Return [x, y] of the center of cell containing provided text 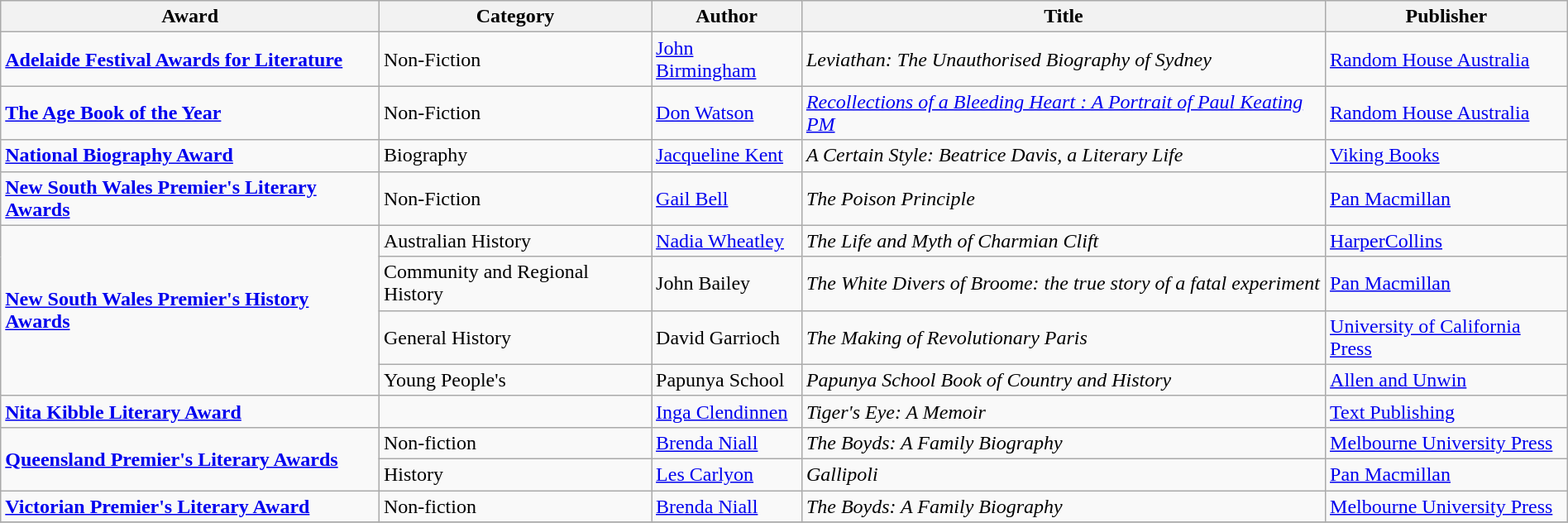
History [514, 474]
Text Publishing [1447, 411]
Community and Regional History [514, 283]
Les Carlyon [727, 474]
Nadia Wheatley [727, 241]
The White Divers of Broome: the true story of a fatal experiment [1064, 283]
The Making of Revolutionary Paris [1064, 338]
The Life and Myth of Charmian Clift [1064, 241]
University of California Press [1447, 338]
Jacqueline Kent [727, 156]
Tiger's Eye: A Memoir [1064, 411]
Leviathan: The Unauthorised Biography of Sydney [1064, 60]
Victorian Premier's Literary Award [190, 506]
Gallipoli [1064, 474]
HarperCollins [1447, 241]
Nita Kibble Literary Award [190, 411]
New South Wales Premier's History Awards [190, 310]
Queensland Premier's Literary Awards [190, 458]
Category [514, 17]
Don Watson [727, 113]
New South Wales Premier's Literary Awards [190, 199]
John Bailey [727, 283]
Australian History [514, 241]
Papunya School Book of Country and History [1064, 380]
Publisher [1447, 17]
Biography [514, 156]
Title [1064, 17]
The Poison Principle [1064, 199]
A Certain Style: Beatrice Davis, a Literary Life [1064, 156]
The Age Book of the Year [190, 113]
Gail Bell [727, 199]
Adelaide Festival Awards for Literature [190, 60]
Award [190, 17]
Recollections of a Bleeding Heart : A Portrait of Paul Keating PM [1064, 113]
Inga Clendinnen [727, 411]
Viking Books [1447, 156]
David Garrioch [727, 338]
Papunya School [727, 380]
National Biography Award [190, 156]
Author [727, 17]
John Birmingham [727, 60]
Young People's [514, 380]
Allen and Unwin [1447, 380]
General History [514, 338]
